Search for the cell housing the specified text and yield its (x, y) center coordinate. 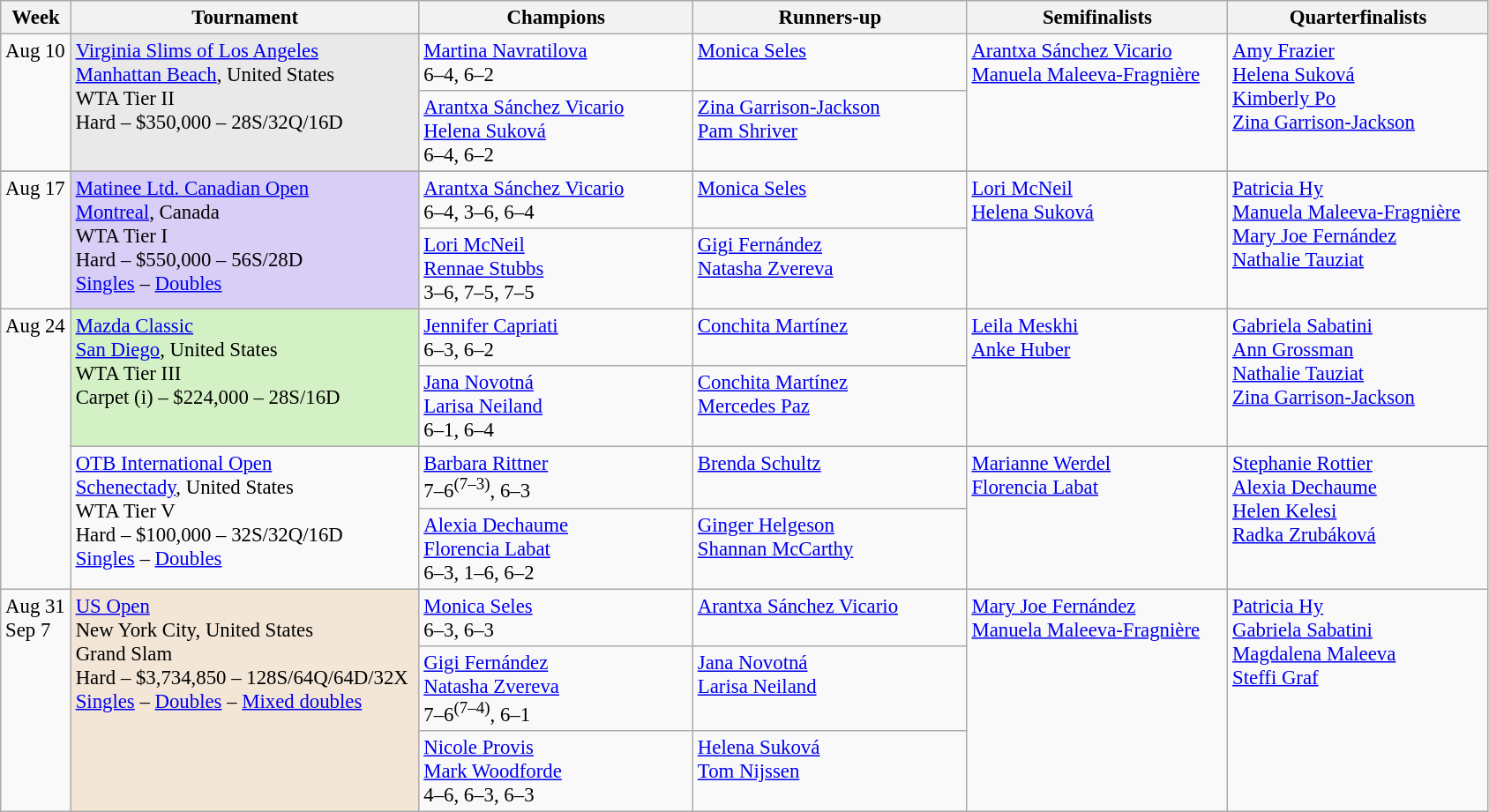
Mazda ClassicSan Diego, United StatesWTA Tier IIICarpet (i) – $224,000 – 28S/16D (245, 378)
Aug 31Sep 7 (36, 700)
Virginia Slims of Los AngelesManhattan Beach, United StatesWTA Tier IIHard – $350,000 – 28S/32Q/16D (245, 103)
Mary Joe Fernández Manuela Maleeva-Fragnière (1097, 700)
Matinee Ltd. Canadian OpenMontreal, CanadaWTA Tier IHard – $550,000 – 56S/28DSingles – Doubles (245, 241)
Zina Garrison-Jackson Pam Shriver (831, 131)
Gabriela Sabatini Ann Grossman Nathalie Tauziat Zina Garrison-Jackson (1358, 378)
Barbara Rittner7–6(7–3), 6–3 (556, 478)
Jana Novotná Larisa Neiland6–1, 6–4 (556, 407)
Gigi Fernández Natasha Zvereva (831, 269)
US OpenNew York City, United StatesGrand SlamHard – $3,734,850 – 128S/64Q/64D/32XSingles – Doubles – Mixed doubles (245, 700)
Tournament (245, 18)
Lori McNeil Helena Suková (1097, 241)
Aug 17 (36, 241)
Ginger Helgeson Shannan McCarthy (831, 548)
Arantxa Sánchez Vicario Manuela Maleeva-Fragnière (1097, 103)
Arantxa Sánchez Vicario (831, 617)
Conchita Martínez Mercedes Paz (831, 407)
Jennifer Capriati6–3, 6–2 (556, 339)
Monica Seles6–3, 6–3 (556, 617)
Stephanie Rottier Alexia Dechaume Helen Kelesi Radka Zrubáková (1358, 518)
Helena Suková Tom Nijssen (831, 771)
Arantxa Sánchez Vicario Helena Suková6–4, 6–2 (556, 131)
Runners-up (831, 18)
OTB International OpenSchenectady, United StatesWTA Tier VHard – $100,000 – 32S/32Q/16DSingles – Doubles (245, 518)
Quarterfinalists (1358, 18)
Lori McNeil Rennae Stubbs3–6, 7–5, 7–5 (556, 269)
Alexia Dechaume Florencia Labat6–3, 1–6, 6–2 (556, 548)
Arantxa Sánchez Vicario6–4, 3–6, 6–4 (556, 201)
Amy Frazier Helena Suková Kimberly Po Zina Garrison-Jackson (1358, 103)
Marianne Werdel Florencia Labat (1097, 518)
Champions (556, 18)
Week (36, 18)
Aug 10 (36, 103)
Nicole Provis Mark Woodforde4–6, 6–3, 6–3 (556, 771)
Patricia Hy Manuela Maleeva-Fragnière Mary Joe Fernández Nathalie Tauziat (1358, 241)
Conchita Martínez (831, 339)
Brenda Schultz (831, 478)
Martina Navratilova6–4, 6–2 (556, 63)
Semifinalists (1097, 18)
Gigi Fernández Natasha Zvereva7–6(7–4), 6–1 (556, 688)
Jana Novotná Larisa Neiland (831, 688)
Patricia Hy Gabriela Sabatini Magdalena Maleeva Steffi Graf (1358, 700)
Aug 24 (36, 450)
Leila Meskhi Anke Huber (1097, 378)
